Return [X, Y] of the center of cell containing provided text 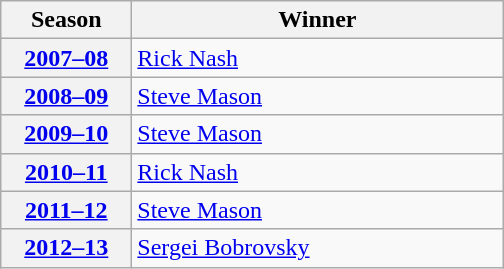
2007–08 [66, 58]
Season [66, 20]
2011–12 [66, 210]
2008–09 [66, 96]
Sergei Bobrovsky [318, 248]
2012–13 [66, 248]
Winner [318, 20]
2009–10 [66, 134]
2010–11 [66, 172]
